Capture the cell that displays the provided text and extract its [x, y] central coordinate. 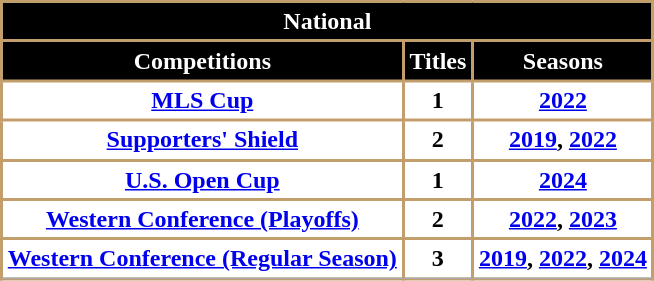
2019, 2022, 2024 [564, 259]
Western Conference (Regular Season) [203, 259]
National [328, 22]
2022, 2023 [564, 219]
Titles [438, 61]
3 [438, 259]
2024 [564, 180]
Western Conference (Playoffs) [203, 219]
2019, 2022 [564, 140]
Competitions [203, 61]
Supporters' Shield [203, 140]
Seasons [564, 61]
U.S. Open Cup [203, 180]
2022 [564, 101]
MLS Cup [203, 101]
